Scan for the cell matching the given text and deliver its [x, y] coordinate at center. 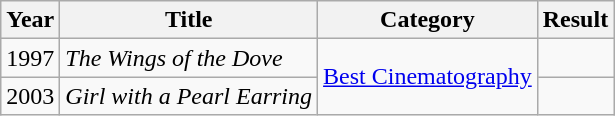
Category [428, 20]
1997 [30, 58]
Title [189, 20]
2003 [30, 96]
Best Cinematography [428, 77]
Year [30, 20]
The Wings of the Dove [189, 58]
Result [575, 20]
Girl with a Pearl Earring [189, 96]
